Determine the [x, y] coordinate at the center of the cell enclosing the given text.  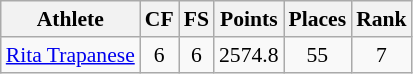
Rank [382, 19]
Athlete [70, 19]
CF [160, 19]
55 [318, 55]
Rita Trapanese [70, 55]
Places [318, 19]
2574.8 [248, 55]
7 [382, 55]
Points [248, 19]
FS [196, 19]
